Extract the [x, y] coordinate from the center of the cell holding the provided text.  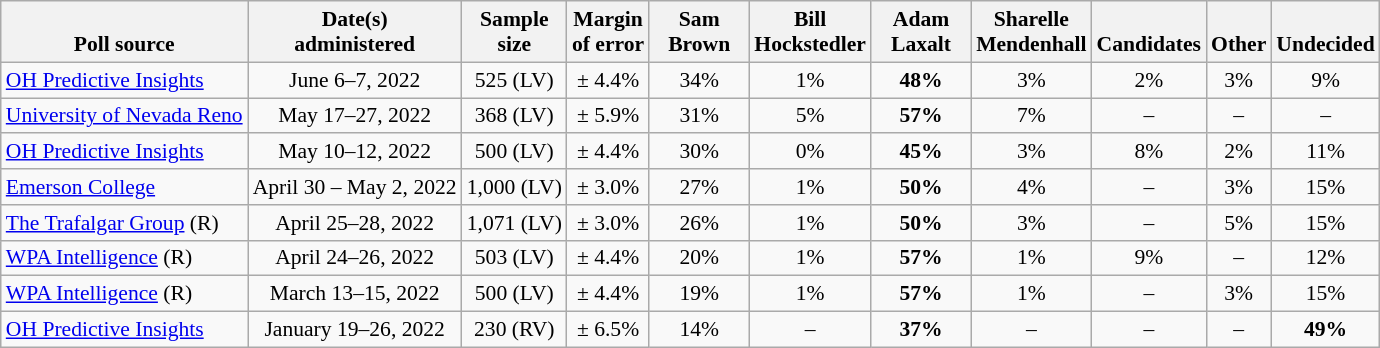
± 5.9% [608, 116]
March 13–15, 2022 [355, 294]
26% [699, 223]
Candidates [1149, 32]
± 6.5% [608, 330]
SharelleMendenhall [1031, 32]
49% [1325, 330]
AdamLaxalt [921, 32]
April 30 – May 2, 2022 [355, 187]
37% [921, 330]
11% [1325, 152]
Samplesize [514, 32]
Other [1238, 32]
University of Nevada Reno [124, 116]
Poll source [124, 32]
7% [1031, 116]
12% [1325, 258]
BillHockstedler [810, 32]
8% [1149, 152]
27% [699, 187]
January 19–26, 2022 [355, 330]
The Trafalgar Group (R) [124, 223]
45% [921, 152]
4% [1031, 187]
Date(s)administered [355, 32]
525 (LV) [514, 80]
1,000 (LV) [514, 187]
230 (RV) [514, 330]
30% [699, 152]
Emerson College [124, 187]
May 10–12, 2022 [355, 152]
June 6–7, 2022 [355, 80]
April 25–28, 2022 [355, 223]
31% [699, 116]
48% [921, 80]
503 (LV) [514, 258]
Marginof error [608, 32]
SamBrown [699, 32]
20% [699, 258]
0% [810, 152]
19% [699, 294]
14% [699, 330]
May 17–27, 2022 [355, 116]
368 (LV) [514, 116]
1,071 (LV) [514, 223]
Undecided [1325, 32]
April 24–26, 2022 [355, 258]
34% [699, 80]
